Scan for the cell matching the given text and deliver its [x, y] coordinate at center. 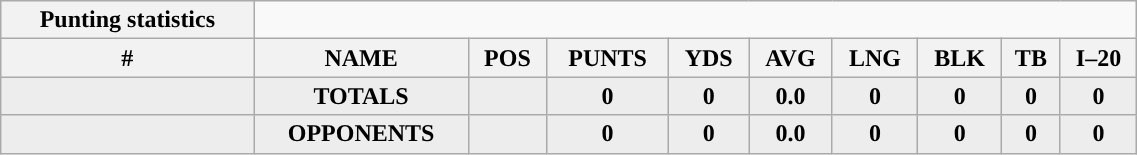
TB [1031, 58]
LNG [875, 58]
# [128, 58]
TOTALS [361, 96]
I–20 [1098, 58]
BLK [960, 58]
NAME [361, 58]
YDS [709, 58]
Punting statistics [128, 20]
OPPONENTS [361, 134]
PUNTS [608, 58]
POS [507, 58]
AVG [790, 58]
